Return the (x, y) coordinate for the center point of the cell that contains the specified text.  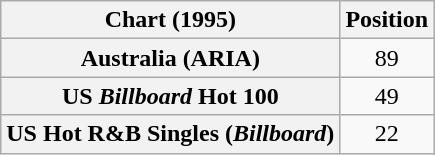
US Hot R&B Singles (Billboard) (170, 134)
Chart (1995) (170, 20)
89 (387, 58)
Australia (ARIA) (170, 58)
US Billboard Hot 100 (170, 96)
Position (387, 20)
22 (387, 134)
49 (387, 96)
